Pinpoint the cell where the given text exists, returning its (x, y) midpoint coordinate. 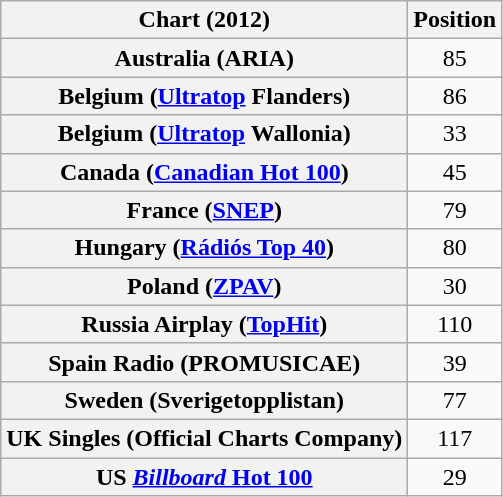
77 (455, 400)
85 (455, 58)
33 (455, 134)
US Billboard Hot 100 (204, 477)
Position (455, 20)
Poland (ZPAV) (204, 286)
30 (455, 286)
Hungary (Rádiós Top 40) (204, 248)
45 (455, 172)
UK Singles (Official Charts Company) (204, 438)
86 (455, 96)
79 (455, 210)
Chart (2012) (204, 20)
Belgium (Ultratop Wallonia) (204, 134)
Belgium (Ultratop Flanders) (204, 96)
Australia (ARIA) (204, 58)
Canada (Canadian Hot 100) (204, 172)
110 (455, 324)
29 (455, 477)
117 (455, 438)
80 (455, 248)
Russia Airplay (TopHit) (204, 324)
Spain Radio (PROMUSICAE) (204, 362)
39 (455, 362)
Sweden (Sverigetopplistan) (204, 400)
France (SNEP) (204, 210)
